For the text-containing cell, return its midpoint in [x, y] coordinate format. 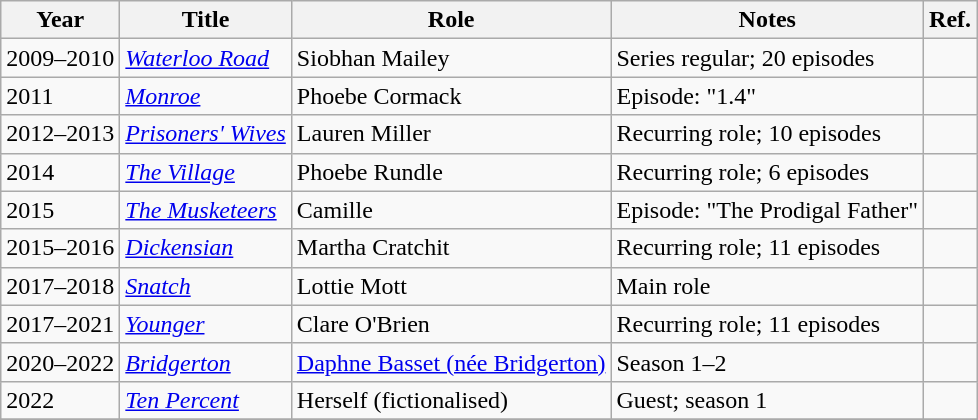
Daphne Basset (née Bridgerton) [451, 362]
Episode: "The Prodigal Father" [768, 210]
Camille [451, 210]
Recurring role; 10 episodes [768, 134]
2015 [60, 210]
Episode: "1.4" [768, 96]
Phoebe Rundle [451, 172]
2022 [60, 400]
2017–2018 [60, 286]
Prisoners' Wives [206, 134]
The Village [206, 172]
Snatch [206, 286]
2012–2013 [60, 134]
Recurring role; 6 episodes [768, 172]
Title [206, 20]
2017–2021 [60, 324]
Dickensian [206, 248]
Waterloo Road [206, 58]
2020–2022 [60, 362]
2015–2016 [60, 248]
Ref. [950, 20]
Season 1–2 [768, 362]
Guest; season 1 [768, 400]
The Musketeers [206, 210]
Series regular; 20 episodes [768, 58]
2009–2010 [60, 58]
Lauren Miller [451, 134]
Martha Cratchit [451, 248]
Ten Percent [206, 400]
2014 [60, 172]
Bridgerton [206, 362]
Main role [768, 286]
Younger [206, 324]
Phoebe Cormack [451, 96]
Year [60, 20]
Role [451, 20]
Herself (fictionalised) [451, 400]
Monroe [206, 96]
Notes [768, 20]
Lottie Mott [451, 286]
Siobhan Mailey [451, 58]
Clare O'Brien [451, 324]
2011 [60, 96]
